Return the [X, Y] coordinate for the center point of the cell that contains the specified text.  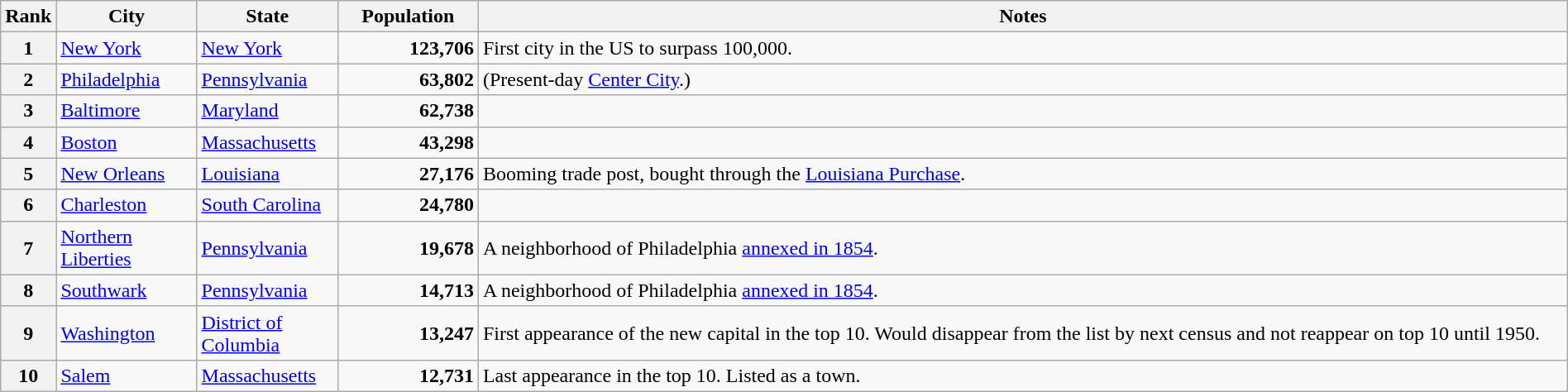
Southwark [127, 290]
Booming trade post, bought through the Louisiana Purchase. [1022, 174]
63,802 [408, 79]
Boston [127, 142]
12,731 [408, 375]
Louisiana [267, 174]
Philadelphia [127, 79]
3 [28, 111]
Maryland [267, 111]
Salem [127, 375]
1 [28, 48]
Baltimore [127, 111]
Northern Liberties [127, 248]
State [267, 17]
First appearance of the new capital in the top 10. Would disappear from the list by next census and not reappear on top 10 until 1950. [1022, 332]
14,713 [408, 290]
19,678 [408, 248]
8 [28, 290]
Rank [28, 17]
24,780 [408, 205]
62,738 [408, 111]
City [127, 17]
13,247 [408, 332]
(Present-day Center City.) [1022, 79]
43,298 [408, 142]
First city in the US to surpass 100,000. [1022, 48]
7 [28, 248]
Charleston [127, 205]
Washington [127, 332]
New Orleans [127, 174]
27,176 [408, 174]
2 [28, 79]
Notes [1022, 17]
Population [408, 17]
South Carolina [267, 205]
123,706 [408, 48]
4 [28, 142]
Last appearance in the top 10. Listed as a town. [1022, 375]
District of Columbia [267, 332]
10 [28, 375]
5 [28, 174]
6 [28, 205]
9 [28, 332]
